Pinpoint the cell where the given text exists, returning its (x, y) midpoint coordinate. 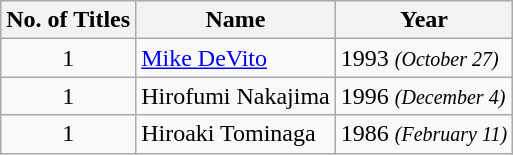
1993 (October 27) (424, 58)
Year (424, 20)
Name (236, 20)
Mike DeVito (236, 58)
1996 (December 4) (424, 96)
No. of Titles (68, 20)
Hirofumi Nakajima (236, 96)
Hiroaki Tominaga (236, 134)
1986 (February 11) (424, 134)
